Find where the given text appears and provide that cell's center as [x, y] coordinate. 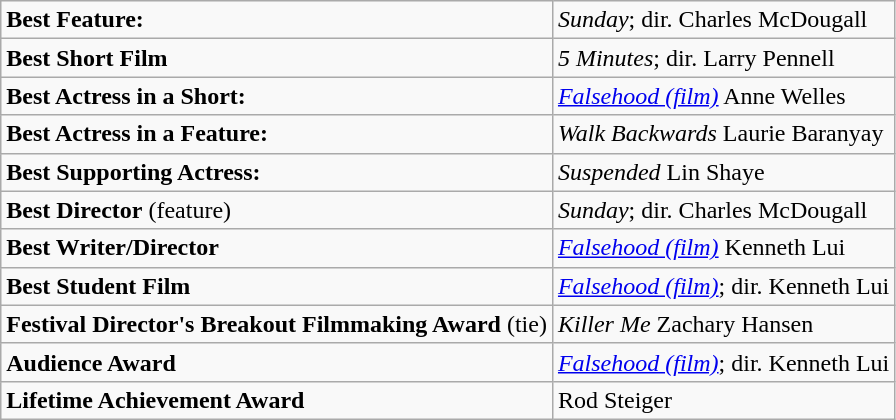
Killer Me Zachary Hansen [723, 324]
Best Supporting Actress: [277, 172]
Best Writer/Director [277, 248]
Best Short Film [277, 58]
Walk Backwards Laurie Baranyay [723, 134]
Rod Steiger [723, 400]
Best Actress in a Short: [277, 96]
Suspended Lin Shaye [723, 172]
Best Actress in a Feature: [277, 134]
Festival Director's Breakout Filmmaking Award (tie) [277, 324]
Best Student Film [277, 286]
Falsehood (film) Kenneth Lui [723, 248]
Best Feature: [277, 20]
Lifetime Achievement Award [277, 400]
Best Director (feature) [277, 210]
Audience Award [277, 362]
5 Minutes; dir. Larry Pennell [723, 58]
Falsehood (film) Anne Welles [723, 96]
